Find where the given text appears and provide that cell's center as (x, y) coordinate. 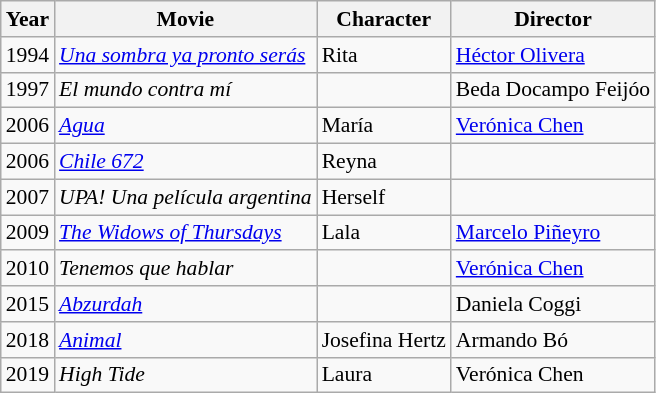
Movie (186, 19)
Director (553, 19)
Héctor Olivera (553, 55)
Year (28, 19)
Josefina Hertz (384, 340)
María (384, 126)
2018 (28, 340)
2019 (28, 375)
2015 (28, 304)
Reyna (384, 162)
El mundo contra mí (186, 90)
Laura (384, 375)
High Tide (186, 375)
UPA! Una película argentina (186, 197)
Chile 672 (186, 162)
2007 (28, 197)
Marcelo Piñeyro (553, 233)
Armando Bó (553, 340)
Character (384, 19)
Herself (384, 197)
Abzurdah (186, 304)
1994 (28, 55)
2010 (28, 269)
Agua (186, 126)
Rita (384, 55)
The Widows of Thursdays (186, 233)
Daniela Coggi (553, 304)
Una sombra ya pronto serás (186, 55)
1997 (28, 90)
Lala (384, 233)
Animal (186, 340)
Tenemos que hablar (186, 269)
2009 (28, 233)
Beda Docampo Feijóo (553, 90)
